Return (x, y) of the center of cell containing provided text 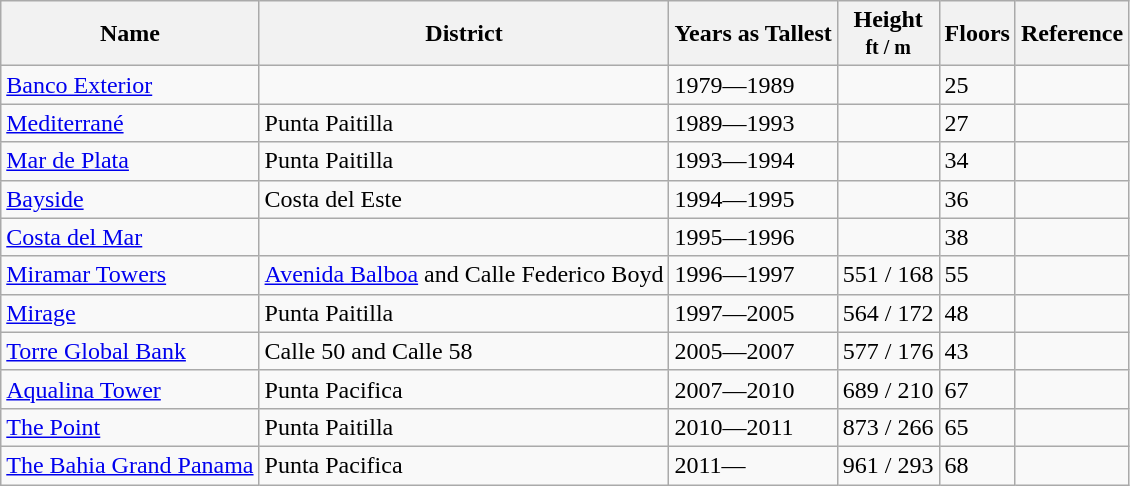
Torre Global Bank (130, 351)
1979—1989 (753, 85)
The Point (130, 427)
564 / 172 (888, 313)
551 / 168 (888, 275)
District (464, 34)
67 (977, 389)
65 (977, 427)
873 / 266 (888, 427)
Banco Exterior (130, 85)
2011— (753, 465)
Aqualina Tower (130, 389)
Miramar Towers (130, 275)
Mediterrané (130, 123)
1997—2005 (753, 313)
48 (977, 313)
68 (977, 465)
577 / 176 (888, 351)
1995—1996 (753, 237)
Costa del Mar (130, 237)
1989—1993 (753, 123)
Costa del Este (464, 199)
Bayside (130, 199)
961 / 293 (888, 465)
34 (977, 161)
Years as Tallest (753, 34)
Mar de Plata (130, 161)
689 / 210 (888, 389)
27 (977, 123)
1996—1997 (753, 275)
The Bahia Grand Panama (130, 465)
1993—1994 (753, 161)
2007—2010 (753, 389)
25 (977, 85)
Calle 50 and Calle 58 (464, 351)
Name (130, 34)
1994—1995 (753, 199)
Floors (977, 34)
55 (977, 275)
2005—2007 (753, 351)
Avenida Balboa and Calle Federico Boyd (464, 275)
Mirage (130, 313)
38 (977, 237)
2010—2011 (753, 427)
43 (977, 351)
36 (977, 199)
Heightft / m (888, 34)
Reference (1072, 34)
